Detect which cell encompasses the target text, then output its (x, y) center coordinate. 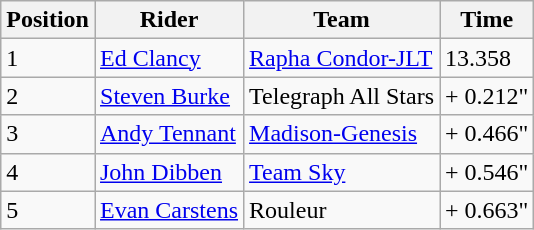
3 (48, 134)
John Dibben (168, 172)
Andy Tennant (168, 134)
1 (48, 58)
13.358 (487, 58)
Telegraph All Stars (342, 96)
Ed Clancy (168, 58)
Steven Burke (168, 96)
4 (48, 172)
Rouleur (342, 210)
Team Sky (342, 172)
+ 0.663" (487, 210)
Rider (168, 20)
5 (48, 210)
+ 0.212" (487, 96)
Evan Carstens (168, 210)
Position (48, 20)
+ 0.546" (487, 172)
Madison-Genesis (342, 134)
Time (487, 20)
+ 0.466" (487, 134)
2 (48, 96)
Team (342, 20)
Rapha Condor-JLT (342, 58)
